Identify which cell holds the provided text, then report its (X, Y) central coordinate. 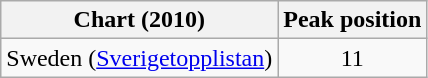
Peak position (352, 20)
11 (352, 58)
Chart (2010) (140, 20)
Sweden (Sverigetopplistan) (140, 58)
